Locate the cell with the specified text and output its [X, Y] center coordinate. 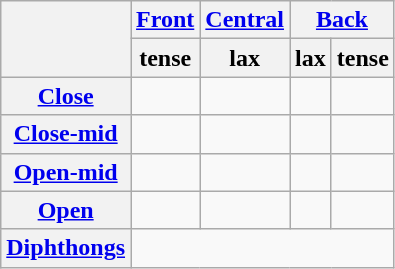
Open-mid [66, 172]
Central [245, 20]
Back [342, 20]
Close [66, 96]
Close-mid [66, 134]
Open [66, 210]
Diphthongs [66, 248]
Front [166, 20]
